Return [x, y] of the center of cell containing provided text 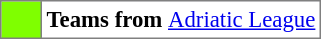
Teams from Adriatic League [180, 20]
